Capture the cell that displays the provided text and extract its (X, Y) central coordinate. 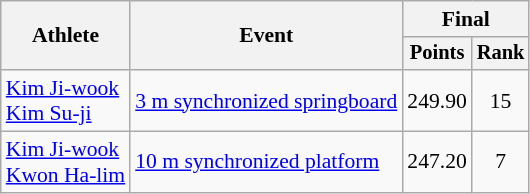
Rank (501, 54)
Points (436, 54)
Final (466, 19)
247.20 (436, 162)
Kim Ji-wookKwon Ha-lim (66, 162)
3 m synchronized springboard (266, 100)
15 (501, 100)
Event (266, 36)
7 (501, 162)
Athlete (66, 36)
Kim Ji-wookKim Su-ji (66, 100)
10 m synchronized platform (266, 162)
249.90 (436, 100)
